Return the [x, y] coordinate for the center point of the cell that contains the specified text.  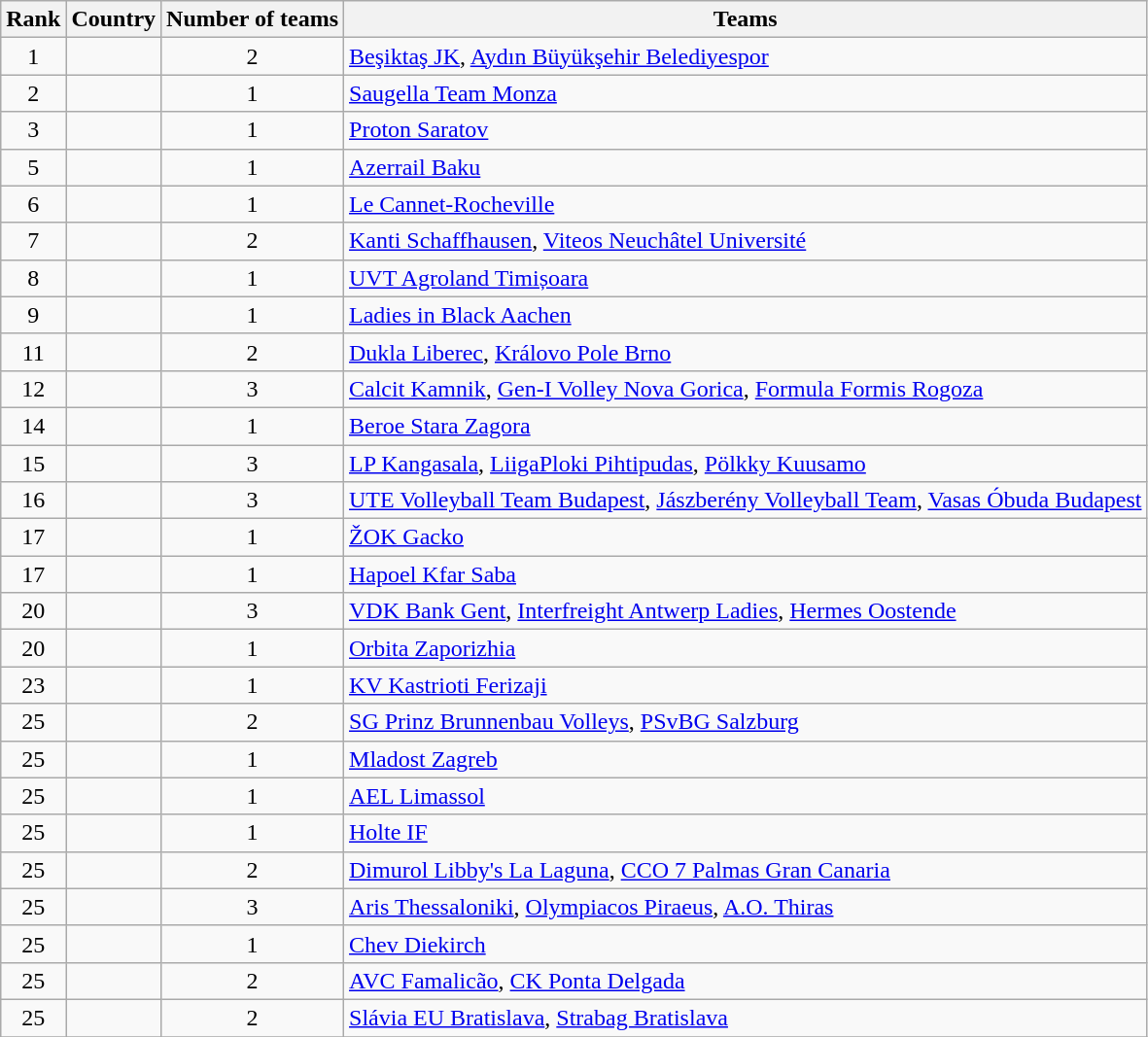
ŽOK Gacko [746, 537]
Hapoel Kfar Saba [746, 574]
Teams [746, 19]
11 [33, 352]
14 [33, 426]
7 [33, 241]
Beşiktaş JK, Aydın Büyükşehir Belediyespor [746, 56]
Calcit Kamnik, Gen-I Volley Nova Gorica, Formula Formis Rogoza [746, 389]
UVT Agroland Timișoara [746, 278]
9 [33, 315]
Le Cannet-Rocheville [746, 204]
Holte IF [746, 833]
SG Prinz Brunnenbau Volleys, PSvBG Salzburg [746, 722]
12 [33, 389]
KV Kastrioti Ferizaji [746, 685]
UTE Volleyball Team Budapest, Jászberény Volleyball Team, Vasas Óbuda Budapest [746, 501]
Proton Saratov [746, 130]
Mladost Zagreb [746, 759]
Saugella Team Monza [746, 93]
8 [33, 278]
16 [33, 501]
Country [114, 19]
6 [33, 204]
5 [33, 167]
AVC Famalicão, CK Ponta Delgada [746, 981]
Kanti Schaffhausen, Viteos Neuchâtel Université [746, 241]
Rank [33, 19]
23 [33, 685]
Dukla Liberec, Královo Pole Brno [746, 352]
AEL Limassol [746, 796]
Slávia EU Bratislava, Strabag Bratislava [746, 1018]
Number of teams [253, 19]
Chev Diekirch [746, 944]
Azerrail Baku [746, 167]
VDK Bank Gent, Interfreight Antwerp Ladies, Hermes Oostende [746, 611]
Dimurol Libby's La Laguna, CCO 7 Palmas Gran Canaria [746, 870]
15 [33, 464]
Ladies in Black Aachen [746, 315]
Aris Thessaloniki, Olympiacos Piraeus, A.O. Thiras [746, 907]
Orbita Zaporizhia [746, 648]
LP Kangasala, LiigaPloki Pihtipudas, Pölkky Kuusamo [746, 464]
Beroe Stara Zagora [746, 426]
